Identify which cell holds the provided text, then report its [x, y] central coordinate. 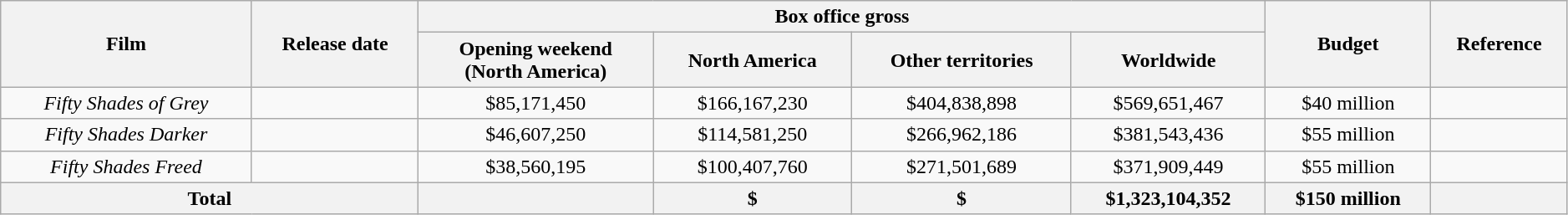
$569,651,467 [1168, 103]
$114,581,250 [753, 135]
$271,501,689 [962, 166]
Worldwide [1168, 60]
$40 million [1348, 103]
Film [126, 44]
Fifty Shades Darker [126, 135]
North America [753, 60]
Total [210, 198]
Budget [1348, 44]
Opening weekend(North America) [536, 60]
$150 million [1348, 198]
Fifty Shades Freed [126, 166]
$38,560,195 [536, 166]
$100,407,760 [753, 166]
Box office gross [842, 17]
Other territories [962, 60]
$381,543,436 [1168, 135]
Fifty Shades of Grey [126, 103]
Release date [335, 44]
$1,323,104,352 [1168, 198]
$371,909,449 [1168, 166]
$266,962,186 [962, 135]
Reference [1499, 44]
$46,607,250 [536, 135]
$85,171,450 [536, 103]
$166,167,230 [753, 103]
$404,838,898 [962, 103]
